Scan for the cell matching the given text and deliver its [X, Y] coordinate at center. 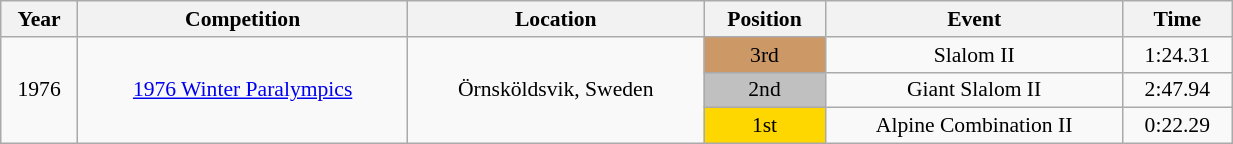
Time [1178, 19]
2:47.94 [1178, 90]
3rd [765, 55]
Örnsköldsvik, Sweden [556, 90]
Competition [242, 19]
Location [556, 19]
1st [765, 126]
2nd [765, 90]
Slalom II [974, 55]
0:22.29 [1178, 126]
Event [974, 19]
Position [765, 19]
1976 [40, 90]
Alpine Combination II [974, 126]
1976 Winter Paralympics [242, 90]
Year [40, 19]
Giant Slalom II [974, 90]
1:24.31 [1178, 55]
